Scan for the cell matching the given text and deliver its [x, y] coordinate at center. 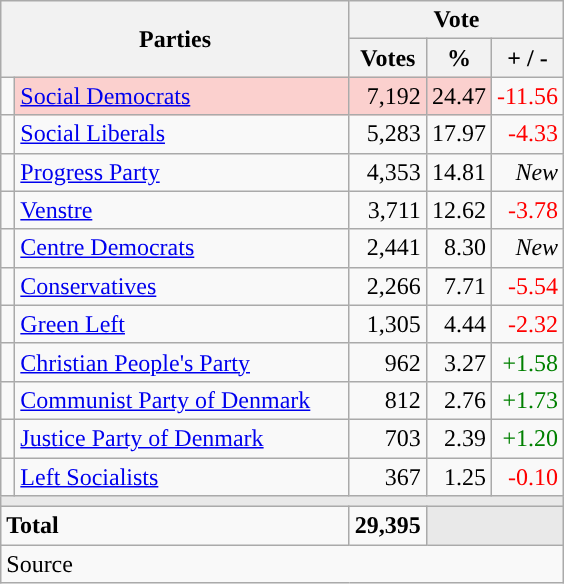
-4.33 [527, 134]
7.71 [458, 286]
1.25 [458, 477]
29,395 [388, 526]
Justice Party of Denmark [182, 438]
962 [388, 362]
3,711 [388, 210]
14.81 [458, 172]
8.30 [458, 248]
-2.32 [527, 324]
+ / - [527, 58]
24.47 [458, 96]
-3.78 [527, 210]
Progress Party [182, 172]
Communist Party of Denmark [182, 400]
2.76 [458, 400]
Social Democrats [182, 96]
2,266 [388, 286]
2,441 [388, 248]
+1.20 [527, 438]
Source [282, 564]
Total [176, 526]
% [458, 58]
3.27 [458, 362]
4.44 [458, 324]
Votes [388, 58]
Vote [456, 20]
5,283 [388, 134]
+1.58 [527, 362]
Conservatives [182, 286]
Parties [176, 39]
Green Left [182, 324]
Social Liberals [182, 134]
Centre Democrats [182, 248]
2.39 [458, 438]
Christian People's Party [182, 362]
12.62 [458, 210]
812 [388, 400]
Left Socialists [182, 477]
4,353 [388, 172]
703 [388, 438]
-5.54 [527, 286]
367 [388, 477]
17.97 [458, 134]
1,305 [388, 324]
7,192 [388, 96]
+1.73 [527, 400]
-11.56 [527, 96]
-0.10 [527, 477]
Venstre [182, 210]
